Identify which cell holds the provided text, then report its (X, Y) central coordinate. 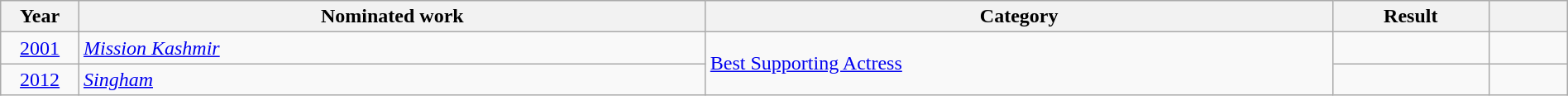
Best Supporting Actress (1019, 64)
Year (40, 17)
2001 (40, 48)
Result (1411, 17)
Nominated work (392, 17)
2012 (40, 79)
Category (1019, 17)
Mission Kashmir (392, 48)
Singham (392, 79)
